Return (x, y) of the center of cell containing provided text 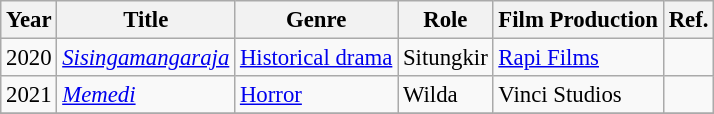
Horror (316, 95)
Wilda (446, 95)
Film Production (578, 20)
Role (446, 20)
2021 (29, 95)
Genre (316, 20)
Historical drama (316, 58)
Situngkir (446, 58)
Sisingamangaraja (146, 58)
Year (29, 20)
Rapi Films (578, 58)
Title (146, 20)
Ref. (688, 20)
2020 (29, 58)
Memedi (146, 95)
Vinci Studios (578, 95)
